Return [X, Y] of the center of cell containing provided text 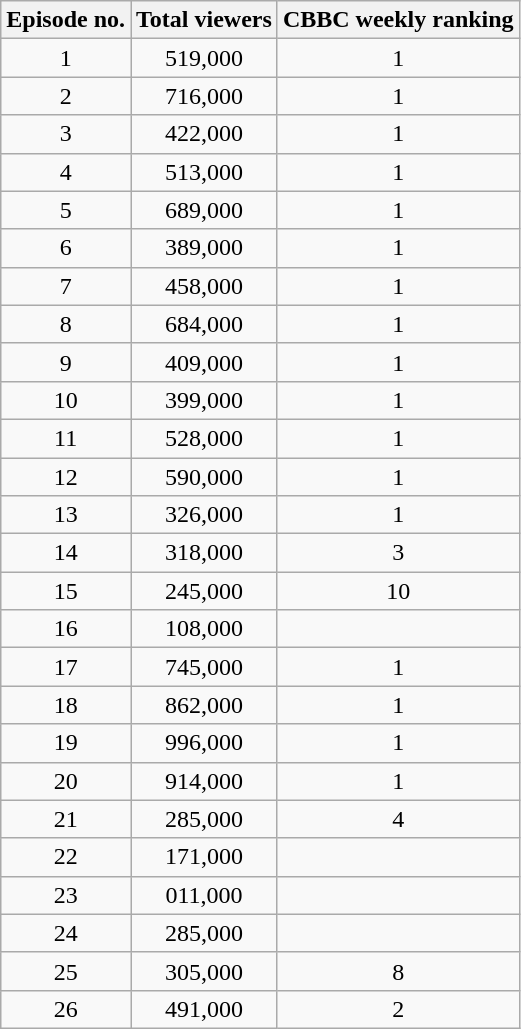
18 [66, 705]
689,000 [204, 210]
25 [66, 971]
011,000 [204, 895]
19 [66, 743]
862,000 [204, 705]
15 [66, 591]
326,000 [204, 515]
458,000 [204, 286]
745,000 [204, 667]
389,000 [204, 248]
11 [66, 438]
14 [66, 553]
5 [66, 210]
Episode no. [66, 20]
996,000 [204, 743]
12 [66, 477]
6 [66, 248]
590,000 [204, 477]
513,000 [204, 172]
Total viewers [204, 20]
13 [66, 515]
422,000 [204, 134]
24 [66, 933]
23 [66, 895]
684,000 [204, 324]
17 [66, 667]
26 [66, 1009]
9 [66, 362]
409,000 [204, 362]
16 [66, 629]
399,000 [204, 400]
245,000 [204, 591]
318,000 [204, 553]
21 [66, 819]
7 [66, 286]
914,000 [204, 781]
20 [66, 781]
491,000 [204, 1009]
108,000 [204, 629]
305,000 [204, 971]
22 [66, 857]
CBBC weekly ranking [398, 20]
716,000 [204, 96]
519,000 [204, 58]
171,000 [204, 857]
528,000 [204, 438]
